Capture the cell that displays the provided text and extract its (x, y) central coordinate. 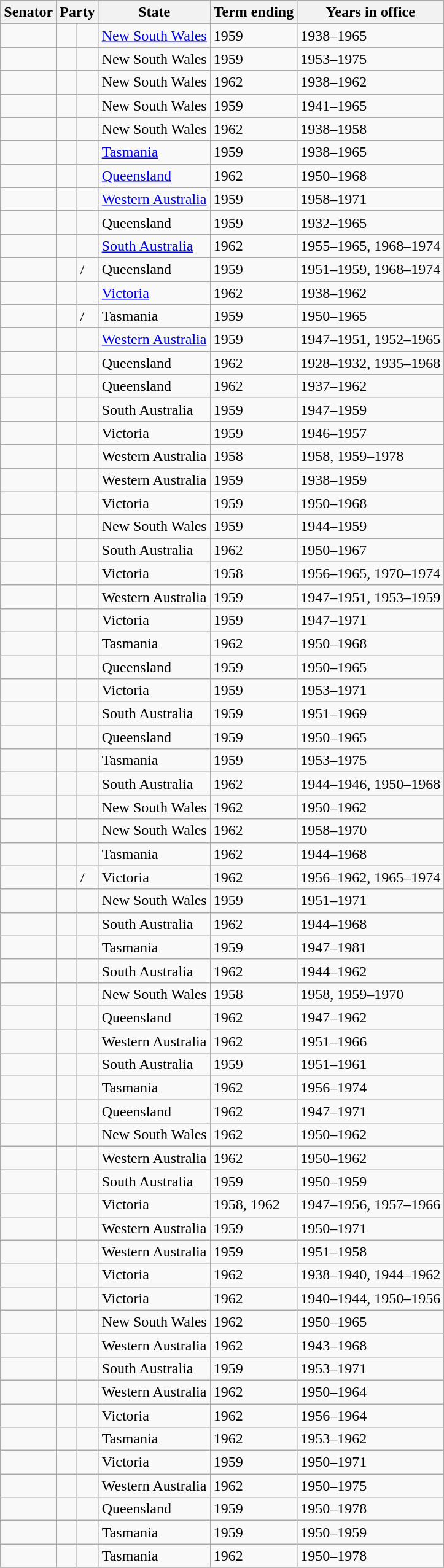
1951–1961 (371, 1065)
1943–1968 (371, 1345)
1958, 1959–1970 (371, 994)
1947–1981 (371, 947)
1950–1964 (371, 1392)
1928–1932, 1935–1968 (371, 363)
1932–1965 (371, 222)
Years in office (371, 12)
Senator (28, 12)
State (154, 12)
1951–1966 (371, 1041)
1944–1962 (371, 971)
1947–1962 (371, 1017)
1938–1958 (371, 129)
1947–1951, 1953–1959 (371, 597)
1951–1971 (371, 901)
1938–1940, 1944–1962 (371, 1275)
Term ending (254, 12)
1956–1974 (371, 1088)
1951–1969 (371, 714)
1944–1959 (371, 527)
1956–1964 (371, 1415)
1938–1959 (371, 480)
1944–1946, 1950–1968 (371, 784)
1958, 1959–1978 (371, 457)
1958–1970 (371, 831)
1958, 1962 (254, 1205)
1937–1962 (371, 386)
1947–1951, 1952–1965 (371, 340)
1941–1965 (371, 106)
1940–1944, 1950–1956 (371, 1298)
1953–1962 (371, 1439)
1947–1956, 1957–1966 (371, 1205)
1947–1959 (371, 410)
1955–1965, 1968–1974 (371, 246)
1950–1967 (371, 550)
1951–1959, 1968–1974 (371, 269)
1956–1962, 1965–1974 (371, 877)
1950–1975 (371, 1486)
1956–1965, 1970–1974 (371, 573)
1951–1958 (371, 1252)
1946–1957 (371, 433)
1958–1971 (371, 199)
Party (77, 12)
